Output the [X, Y] coordinate of the center of the cell containing the given text.  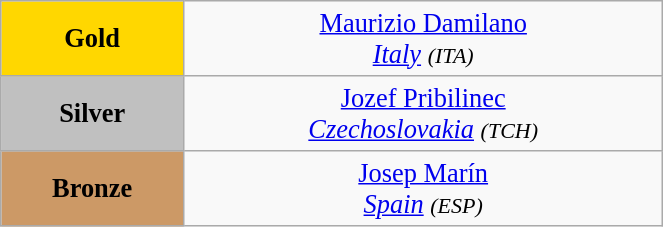
Josep MarínSpain (ESP) [424, 188]
Jozef PribilinecCzechoslovakia (TCH) [424, 112]
Gold [92, 38]
Bronze [92, 188]
Maurizio DamilanoItaly (ITA) [424, 38]
Silver [92, 112]
